Pinpoint the cell where the given text exists, returning its (X, Y) midpoint coordinate. 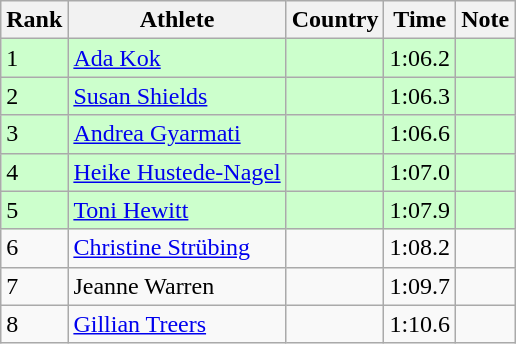
8 (34, 324)
Toni Hewitt (177, 210)
1:08.2 (420, 248)
Note (486, 20)
1 (34, 58)
3 (34, 134)
Rank (34, 20)
Christine Strübing (177, 248)
Gillian Treers (177, 324)
1:06.2 (420, 58)
6 (34, 248)
Ada Kok (177, 58)
2 (34, 96)
Susan Shields (177, 96)
1:07.0 (420, 172)
5 (34, 210)
1:06.3 (420, 96)
1:10.6 (420, 324)
1:09.7 (420, 286)
4 (34, 172)
1:06.6 (420, 134)
Heike Hustede-Nagel (177, 172)
Country (335, 20)
Jeanne Warren (177, 286)
Andrea Gyarmati (177, 134)
Athlete (177, 20)
Time (420, 20)
1:07.9 (420, 210)
7 (34, 286)
